Capture the cell that displays the provided text and extract its [x, y] central coordinate. 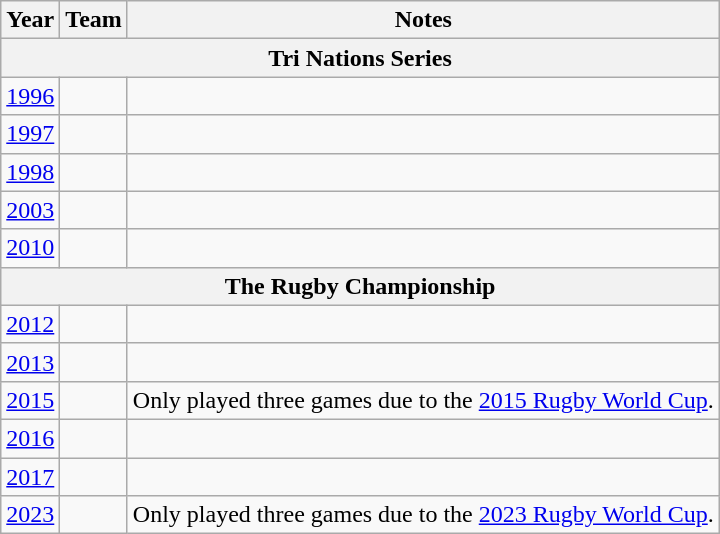
Year [30, 20]
Notes [423, 20]
2013 [30, 362]
Only played three games due to the 2023 Rugby World Cup. [423, 515]
1998 [30, 172]
1997 [30, 134]
2017 [30, 477]
2016 [30, 438]
2023 [30, 515]
2003 [30, 210]
Team [94, 20]
1996 [30, 96]
Tri Nations Series [360, 58]
2010 [30, 248]
The Rugby Championship [360, 286]
2015 [30, 400]
Only played three games due to the 2015 Rugby World Cup. [423, 400]
2012 [30, 324]
